Output the (X, Y) coordinate of the center of the cell containing the given text.  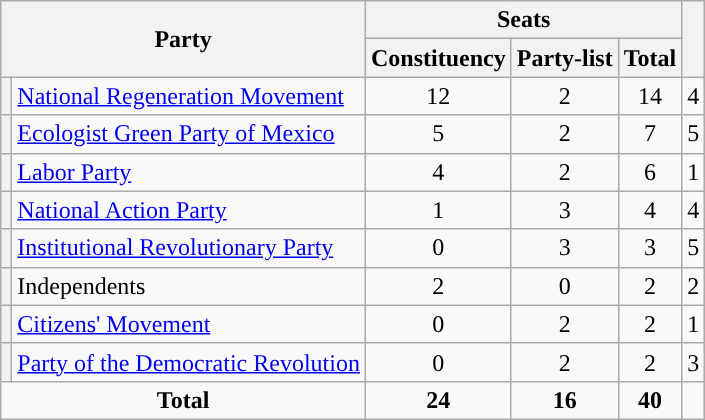
7 (650, 134)
Labor Party (189, 172)
24 (438, 400)
Party of the Democratic Revolution (189, 362)
Ecologist Green Party of Mexico (189, 134)
Seats (523, 20)
Party (184, 39)
Party-list (564, 58)
National Regeneration Movement (189, 96)
Institutional Revolutionary Party (189, 248)
40 (650, 400)
National Action Party (189, 210)
6 (650, 172)
Independents (189, 286)
14 (650, 96)
Citizens' Movement (189, 324)
16 (564, 400)
12 (438, 96)
Constituency (438, 58)
